Output the [X, Y] coordinate of the center of the cell containing the given text.  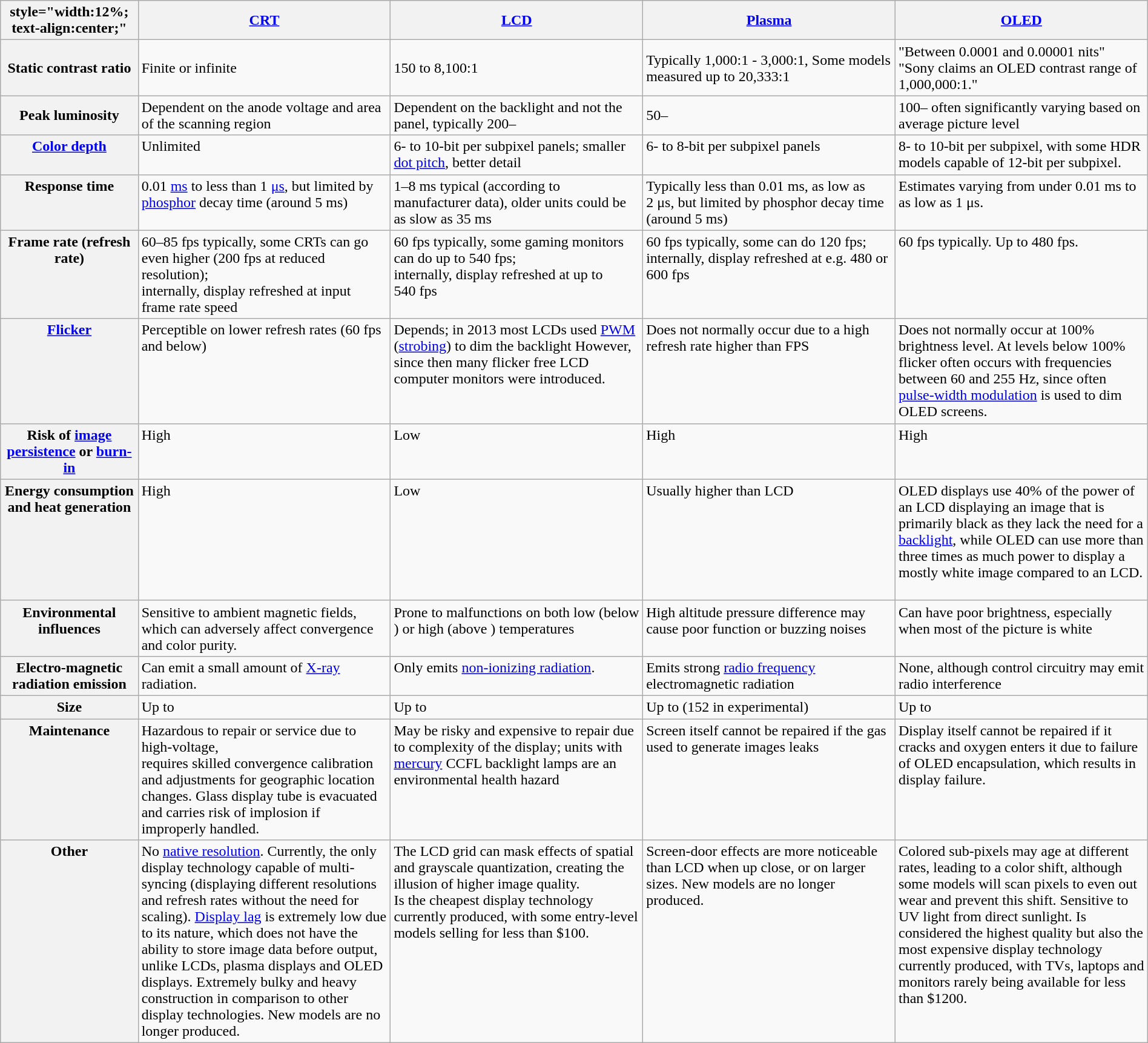
Can emit a small amount of X-ray radiation. [264, 676]
Can have poor brightness, especially when most of the picture is white [1021, 628]
100– often significantly varying based on average picture level [1021, 115]
Peak luminosity [69, 115]
Color depth [69, 155]
0.01 ms to less than 1 μs, but limited by phosphor decay time (around 5 ms) [264, 202]
Flicker [69, 371]
Unlimited [264, 155]
60 fps typically. Up to 480 fps. [1021, 274]
Response time [69, 202]
Does not normally occur due to a high refresh rate higher than FPS [769, 371]
Emits strong radio frequency electromagnetic radiation [769, 676]
Typically less than 0.01 ms, as low as 2 μs, but limited by phosphor decay time (around 5 ms) [769, 202]
60–85 fps typically, some CRTs can go even higher (200 fps at reduced resolution);internally, display refreshed at input frame rate speed [264, 274]
Other [69, 941]
Estimates varying from under 0.01 ms to as low as 1 μs. [1021, 202]
Environmental influences [69, 628]
Frame rate (refresh rate) [69, 274]
Static contrast ratio [69, 68]
Plasma [769, 21]
Up to (152 in experimental) [769, 707]
Size [69, 707]
Display itself cannot be repaired if it cracks and oxygen enters it due to failure of OLED encapsulation, which results in display failure. [1021, 779]
Screen itself cannot be repaired if the gas used to generate images leaks [769, 779]
May be risky and expensive to repair due to complexity of the display; units with mercury CCFL backlight lamps are an environmental health hazard [517, 779]
1–8 ms typical (according to manufacturer data), older units could be as slow as 35 ms [517, 202]
Screen-door effects are more noticeable than LCD when up close, or on larger sizes. New models are no longer produced. [769, 941]
Risk of image persistence or burn-in [69, 451]
Finite or infinite [264, 68]
CRT [264, 21]
Energy consumption and heat generation [69, 540]
8- to 10-bit per subpixel, with some HDR models capable of 12-bit per subpixel. [1021, 155]
50– [769, 115]
LCD [517, 21]
6- to 8-bit per subpixel panels [769, 155]
Dependent on the backlight and not the panel, typically 200– [517, 115]
style="width:12%; text-align:center;" [69, 21]
6- to 10-bit per subpixel panels; smaller dot pitch, better detail [517, 155]
Typically 1,000:1 - 3,000:1, Some models measured up to 20,333:1 [769, 68]
Maintenance [69, 779]
Prone to malfunctions on both low (below ) or high (above ) temperatures [517, 628]
150 to 8,100:1 [517, 68]
Dependent on the anode voltage and area of the scanning region [264, 115]
Usually higher than LCD [769, 540]
Only emits non-ionizing radiation. [517, 676]
OLED [1021, 21]
Sensitive to ambient magnetic fields, which can adversely affect convergence and color purity. [264, 628]
60 fps typically, some gaming monitors can do up to 540 fps;internally, display refreshed at up to 540 fps [517, 274]
None, although control circuitry may emit radio interference [1021, 676]
High altitude pressure difference may cause poor function or buzzing noises [769, 628]
"Between 0.0001 and 0.00001 nits" "Sony claims an OLED contrast range of 1,000,000:1." [1021, 68]
Electro-magnetic radiation emission [69, 676]
Perceptible on lower refresh rates (60 fps and below) [264, 371]
60 fps typically, some can do 120 fps;internally, display refreshed at e.g. 480 or 600 fps [769, 274]
Depends; in 2013 most LCDs used PWM (strobing) to dim the backlight However, since then many flicker free LCD computer monitors were introduced. [517, 371]
